Extract the (x, y) coordinate from the center of the cell holding the provided text.  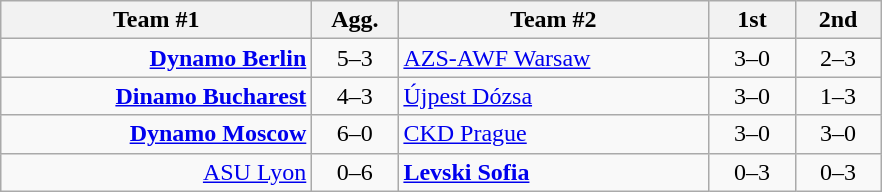
2–3 (838, 58)
1st (752, 20)
Team #1 (156, 20)
0–6 (355, 172)
Dinamo Bucharest (156, 96)
Team #2 (554, 20)
CKD Prague (554, 134)
1–3 (838, 96)
2nd (838, 20)
4–3 (355, 96)
Dynamo Moscow (156, 134)
ASU Lyon (156, 172)
AZS-AWF Warsaw (554, 58)
Levski Sofia (554, 172)
6–0 (355, 134)
Agg. (355, 20)
Újpest Dózsa (554, 96)
5–3 (355, 58)
Dynamo Berlin (156, 58)
